Pinpoint the cell where the given text exists, returning its [x, y] midpoint coordinate. 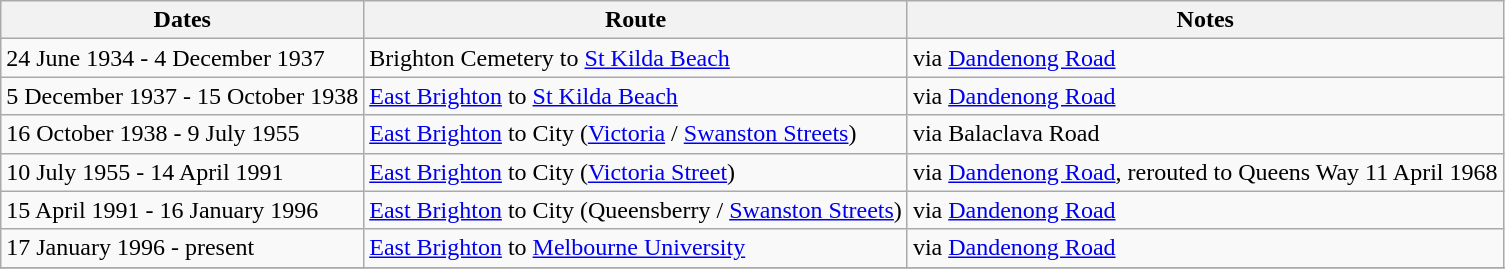
via Dandenong Road, rerouted to Queens Way 11 April 1968 [1205, 172]
East Brighton to City (Victoria Street) [636, 172]
Brighton Cemetery to St Kilda Beach [636, 58]
10 July 1955 - 14 April 1991 [182, 172]
Route [636, 20]
East Brighton to City (Queensberry / Swanston Streets) [636, 210]
Notes [1205, 20]
East Brighton to Melbourne University [636, 248]
East Brighton to City (Victoria / Swanston Streets) [636, 134]
17 January 1996 - present [182, 248]
via Balaclava Road [1205, 134]
24 June 1934 - 4 December 1937 [182, 58]
East Brighton to St Kilda Beach [636, 96]
Dates [182, 20]
15 April 1991 - 16 January 1996 [182, 210]
5 December 1937 - 15 October 1938 [182, 96]
16 October 1938 - 9 July 1955 [182, 134]
